Return the [X, Y] coordinate for the center point of the cell that contains the specified text.  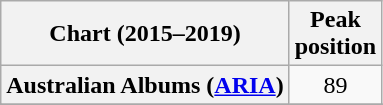
89 [335, 85]
Australian Albums (ARIA) [145, 85]
Peakposition [335, 34]
Chart (2015–2019) [145, 34]
